Locate the cell with the specified text and output its (X, Y) center coordinate. 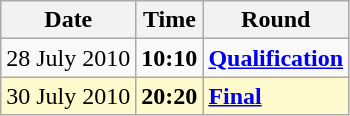
Final (276, 96)
Time (170, 20)
10:10 (170, 58)
30 July 2010 (68, 96)
20:20 (170, 96)
Qualification (276, 58)
Round (276, 20)
Date (68, 20)
28 July 2010 (68, 58)
